From the cell containing the given text, extract its center point as [X, Y] coordinate. 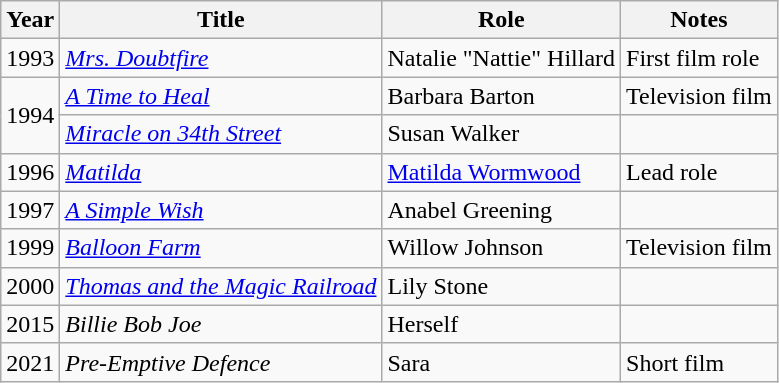
2015 [30, 324]
Title [221, 20]
A Time to Heal [221, 96]
1996 [30, 172]
Lily Stone [502, 286]
1994 [30, 115]
Willow Johnson [502, 248]
1999 [30, 248]
Natalie "Nattie" Hillard [502, 58]
First film role [700, 58]
Balloon Farm [221, 248]
Notes [700, 20]
Anabel Greening [502, 210]
Year [30, 20]
Sara [502, 362]
Mrs. Doubtfire [221, 58]
A Simple Wish [221, 210]
Thomas and the Magic Railroad [221, 286]
Susan Walker [502, 134]
Matilda Wormwood [502, 172]
Barbara Barton [502, 96]
2000 [30, 286]
Miracle on 34th Street [221, 134]
1997 [30, 210]
Billie Bob Joe [221, 324]
Pre-Emptive Defence [221, 362]
Lead role [700, 172]
Herself [502, 324]
1993 [30, 58]
Matilda [221, 172]
Role [502, 20]
Short film [700, 362]
2021 [30, 362]
